Provide the (X, Y) coordinate of the cell's center where the given text is located.  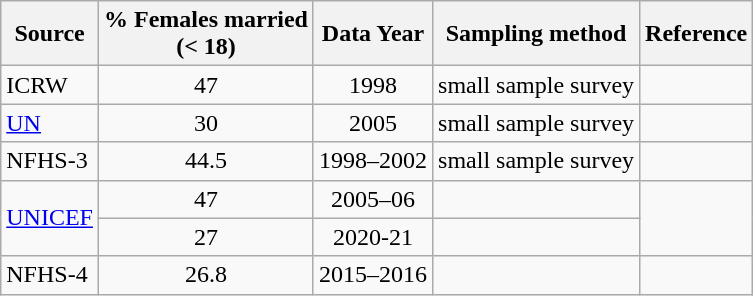
2005 (372, 123)
26.8 (206, 275)
1998–2002 (372, 161)
UN (50, 123)
ICRW (50, 85)
% Females married(< 18) (206, 34)
UNICEF (50, 218)
44.5 (206, 161)
NFHS-4 (50, 275)
2020-21 (372, 237)
1998 (372, 85)
Reference (696, 34)
Data Year (372, 34)
Sampling method (536, 34)
Source (50, 34)
2005–06 (372, 199)
NFHS-3 (50, 161)
30 (206, 123)
2015–2016 (372, 275)
27 (206, 237)
